From the cell containing the given text, extract its center point as [X, Y] coordinate. 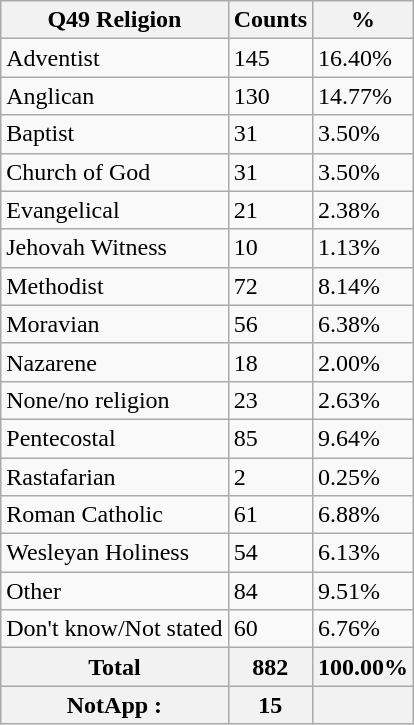
54 [270, 553]
Wesleyan Holiness [114, 553]
6.88% [364, 515]
130 [270, 96]
6.38% [364, 324]
Methodist [114, 286]
61 [270, 515]
Total [114, 667]
8.14% [364, 286]
Don't know/Not stated [114, 629]
14.77% [364, 96]
Church of God [114, 172]
Pentecostal [114, 438]
Other [114, 591]
9.51% [364, 591]
Nazarene [114, 362]
2 [270, 477]
NotApp : [114, 705]
10 [270, 248]
85 [270, 438]
15 [270, 705]
882 [270, 667]
Roman Catholic [114, 515]
Adventist [114, 58]
Q49 Religion [114, 20]
Evangelical [114, 210]
145 [270, 58]
Jehovah Witness [114, 248]
16.40% [364, 58]
Moravian [114, 324]
2.38% [364, 210]
100.00% [364, 667]
60 [270, 629]
56 [270, 324]
84 [270, 591]
9.64% [364, 438]
Counts [270, 20]
1.13% [364, 248]
2.00% [364, 362]
6.13% [364, 553]
18 [270, 362]
Baptist [114, 134]
Rastafarian [114, 477]
0.25% [364, 477]
% [364, 20]
6.76% [364, 629]
72 [270, 286]
None/no religion [114, 400]
Anglican [114, 96]
2.63% [364, 400]
21 [270, 210]
23 [270, 400]
